For the text-containing cell, return its midpoint in (x, y) coordinate format. 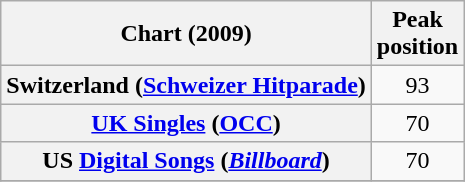
Switzerland (Schweizer Hitparade) (186, 85)
Peakposition (417, 34)
US Digital Songs (Billboard) (186, 161)
UK Singles (OCC) (186, 123)
Chart (2009) (186, 34)
93 (417, 85)
